Identify which cell holds the provided text, then report its [X, Y] central coordinate. 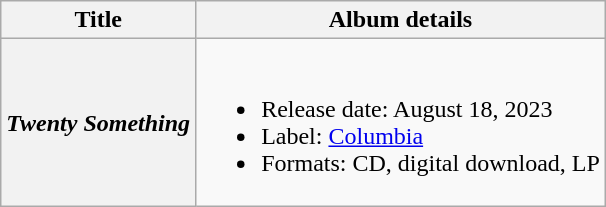
Title [98, 20]
Album details [401, 20]
Release date: August 18, 2023Label: ColumbiaFormats: CD, digital download, LP [401, 122]
Twenty Something [98, 122]
